Detect which cell encompasses the target text, then output its (X, Y) center coordinate. 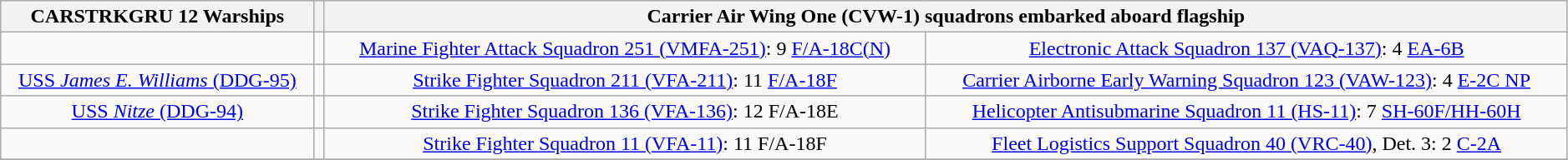
Electronic Attack Squadron 137 (VAQ-137): 4 EA-6B (1246, 48)
Strike Fighter Squadron 136 (VFA-136): 12 F/A-18E (625, 112)
Marine Fighter Attack Squadron 251 (VMFA-251): 9 F/A-18C(N) (625, 48)
USS James E. Williams (DDG-95) (157, 80)
Strike Fighter Squadron 211 (VFA-211): 11 F/A-18F (625, 80)
USS Nitze (DDG-94) (157, 112)
Carrier Airborne Early Warning Squadron 123 (VAW-123): 4 E-2C NP (1246, 80)
Fleet Logistics Support Squadron 40 (VRC-40), Det. 3: 2 C-2A (1246, 143)
Helicopter Antisubmarine Squadron 11 (HS-11): 7 SH-60F/HH-60H (1246, 112)
CARSTRKGRU 12 Warships (157, 17)
Carrier Air Wing One (CVW-1) squadrons embarked aboard flagship (946, 17)
Strike Fighter Squadron 11 (VFA-11): 11 F/A-18F (625, 143)
